Capture the cell that displays the provided text and extract its [X, Y] central coordinate. 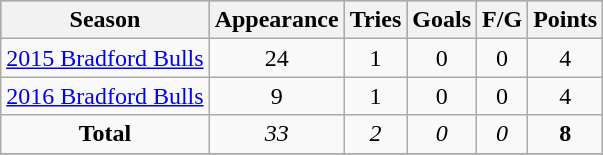
Points [566, 20]
33 [276, 134]
Total [105, 134]
Season [105, 20]
2015 Bradford Bulls [105, 58]
24 [276, 58]
2016 Bradford Bulls [105, 96]
F/G [502, 20]
8 [566, 134]
2 [376, 134]
Goals [442, 20]
Tries [376, 20]
Appearance [276, 20]
9 [276, 96]
